Return [x, y] of the center of cell containing provided text 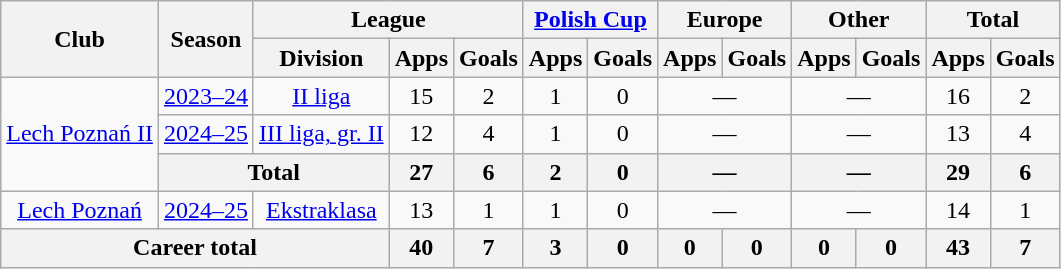
Europe [725, 20]
29 [958, 172]
Other [859, 20]
Division [321, 58]
40 [421, 248]
16 [958, 96]
III liga, gr. II [321, 134]
Lech Poznań [80, 210]
Club [80, 39]
Ekstraklasa [321, 210]
15 [421, 96]
Lech Poznań II [80, 134]
Polish Cup [590, 20]
Season [206, 39]
Career total [195, 248]
League [388, 20]
II liga [321, 96]
27 [421, 172]
43 [958, 248]
2023–24 [206, 96]
12 [421, 134]
14 [958, 210]
3 [555, 248]
